Locate the cell with the specified text and output its [x, y] center coordinate. 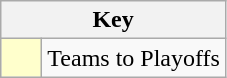
Key [114, 20]
Teams to Playoffs [134, 58]
